Locate the cell with the specified text and output its (X, Y) center coordinate. 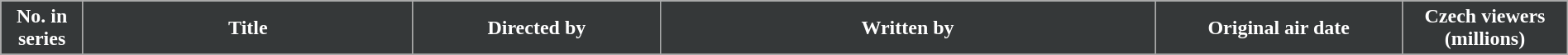
Czech viewers(millions) (1485, 28)
Original air date (1279, 28)
Directed by (536, 28)
Written by (907, 28)
No. inseries (42, 28)
Title (248, 28)
